Return the (x, y) coordinate for the center point of the cell that contains the specified text.  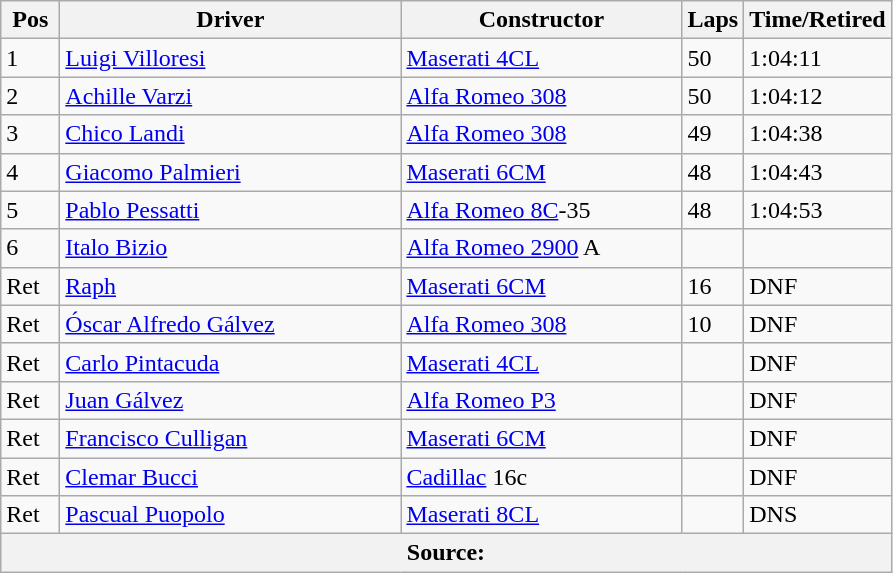
Giacomo Palmieri (230, 172)
Chico Landi (230, 134)
Juan Gálvez (230, 400)
Laps (713, 20)
Pos (30, 20)
1:04:11 (818, 58)
5 (30, 210)
Cadillac 16c (542, 477)
3 (30, 134)
1:04:12 (818, 96)
Constructor (542, 20)
6 (30, 248)
2 (30, 96)
Francisco Culligan (230, 438)
Alfa Romeo 2900 A (542, 248)
4 (30, 172)
Time/Retired (818, 20)
Italo Bizio (230, 248)
Achille Varzi (230, 96)
1:04:38 (818, 134)
Clemar Bucci (230, 477)
1 (30, 58)
10 (713, 324)
DNS (818, 515)
Raph (230, 286)
Pablo Pessatti (230, 210)
Carlo Pintacuda (230, 362)
Maserati 8CL (542, 515)
49 (713, 134)
16 (713, 286)
Óscar Alfredo Gálvez (230, 324)
Luigi Villoresi (230, 58)
Alfa Romeo 8C-35 (542, 210)
1:04:53 (818, 210)
Driver (230, 20)
Source: (446, 553)
Pascual Puopolo (230, 515)
Alfa Romeo P3 (542, 400)
1:04:43 (818, 172)
